Determine the (X, Y) coordinate at the center of the cell enclosing the given text.  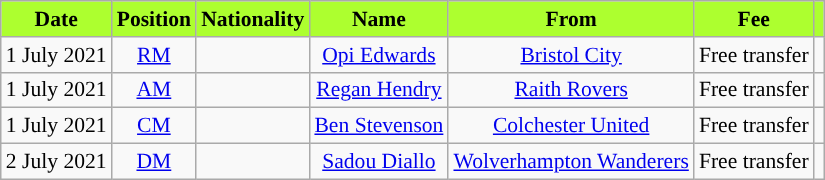
2 July 2021 (56, 162)
From (570, 19)
Ben Stevenson (378, 126)
Sadou Diallo (378, 162)
Raith Rovers (570, 90)
Opi Edwards (378, 55)
Date (56, 19)
Wolverhampton Wanderers (570, 162)
Colchester United (570, 126)
Name (378, 19)
CM (154, 126)
Regan Hendry (378, 90)
RM (154, 55)
AM (154, 90)
Bristol City (570, 55)
Position (154, 19)
Fee (754, 19)
Nationality (252, 19)
DM (154, 162)
